Locate the cell with the specified text and output its [x, y] center coordinate. 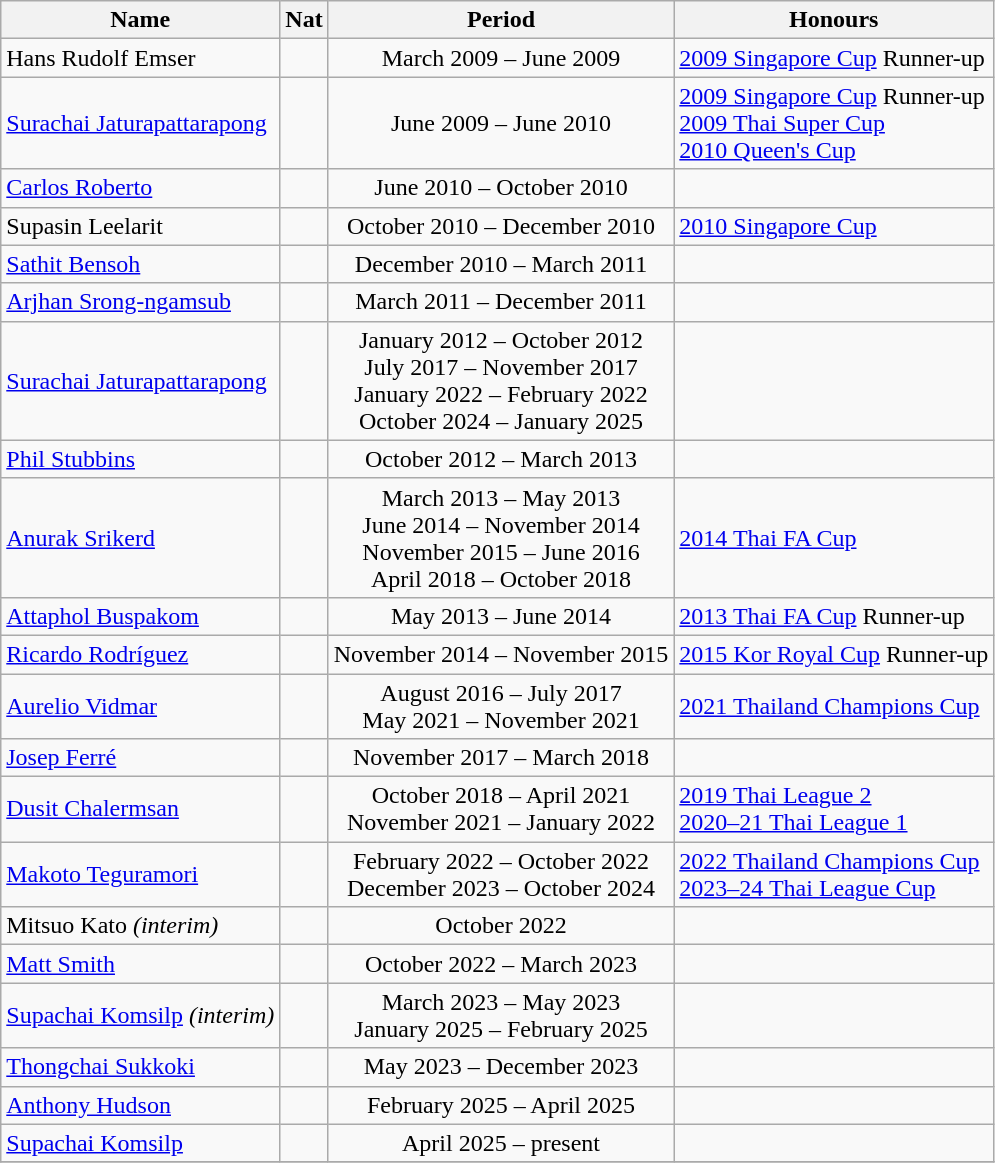
Anurak Srikerd [140, 538]
March 2013 – May 2013 June 2014 – November 2014 November 2015 – June 2016 April 2018 – October 2018 [501, 538]
October 2018 – April 2021 November 2021 – January 2022 [501, 810]
Ricardo Rodríguez [140, 654]
Honours [834, 20]
March 2011 – December 2011 [501, 302]
December 2010 – March 2011 [501, 264]
November 2017 – March 2018 [501, 758]
March 2023 – May 2023 January 2025 – February 2025 [501, 1016]
May 2013 – June 2014 [501, 616]
Period [501, 20]
May 2023 – December 2023 [501, 1067]
Hans Rudolf Emser [140, 58]
Aurelio Vidmar [140, 706]
Supachai Komsilp (interim) [140, 1016]
October 2022 – March 2023 [501, 964]
Attaphol Buspakom [140, 616]
November 2014 – November 2015 [501, 654]
2014 Thai FA Cup [834, 538]
2015 Kor Royal Cup Runner-up [834, 654]
2022 Thailand Champions Cup 2023–24 Thai League Cup [834, 874]
2010 Singapore Cup [834, 226]
Arjhan Srong-ngamsub [140, 302]
Anthony Hudson [140, 1105]
Supachai Komsilp [140, 1143]
2009 Singapore Cup Runner-up 2009 Thai Super Cup 2010 Queen's Cup [834, 123]
2019 Thai League 2 2020–21 Thai League 1 [834, 810]
Carlos Roberto [140, 188]
Thongchai Sukkoki [140, 1067]
June 2009 – June 2010 [501, 123]
Phil Stubbins [140, 459]
Sathit Bensoh [140, 264]
Supasin Leelarit [140, 226]
October 2010 – December 2010 [501, 226]
February 2022 – October 2022 December 2023 – October 2024 [501, 874]
October 2012 – March 2013 [501, 459]
February 2025 – April 2025 [501, 1105]
Dusit Chalermsan [140, 810]
January 2012 – October 2012 July 2017 – November 2017 January 2022 – February 2022 October 2024 – January 2025 [501, 380]
Nat [304, 20]
2009 Singapore Cup Runner-up [834, 58]
August 2016 – July 2017 May 2021 – November 2021 [501, 706]
April 2025 – present [501, 1143]
2021 Thailand Champions Cup [834, 706]
Name [140, 20]
October 2022 [501, 926]
Matt Smith [140, 964]
Mitsuo Kato (interim) [140, 926]
Makoto Teguramori [140, 874]
Josep Ferré [140, 758]
June 2010 – October 2010 [501, 188]
2013 Thai FA Cup Runner-up [834, 616]
March 2009 – June 2009 [501, 58]
